Pinpoint the cell where the given text exists, returning its (x, y) midpoint coordinate. 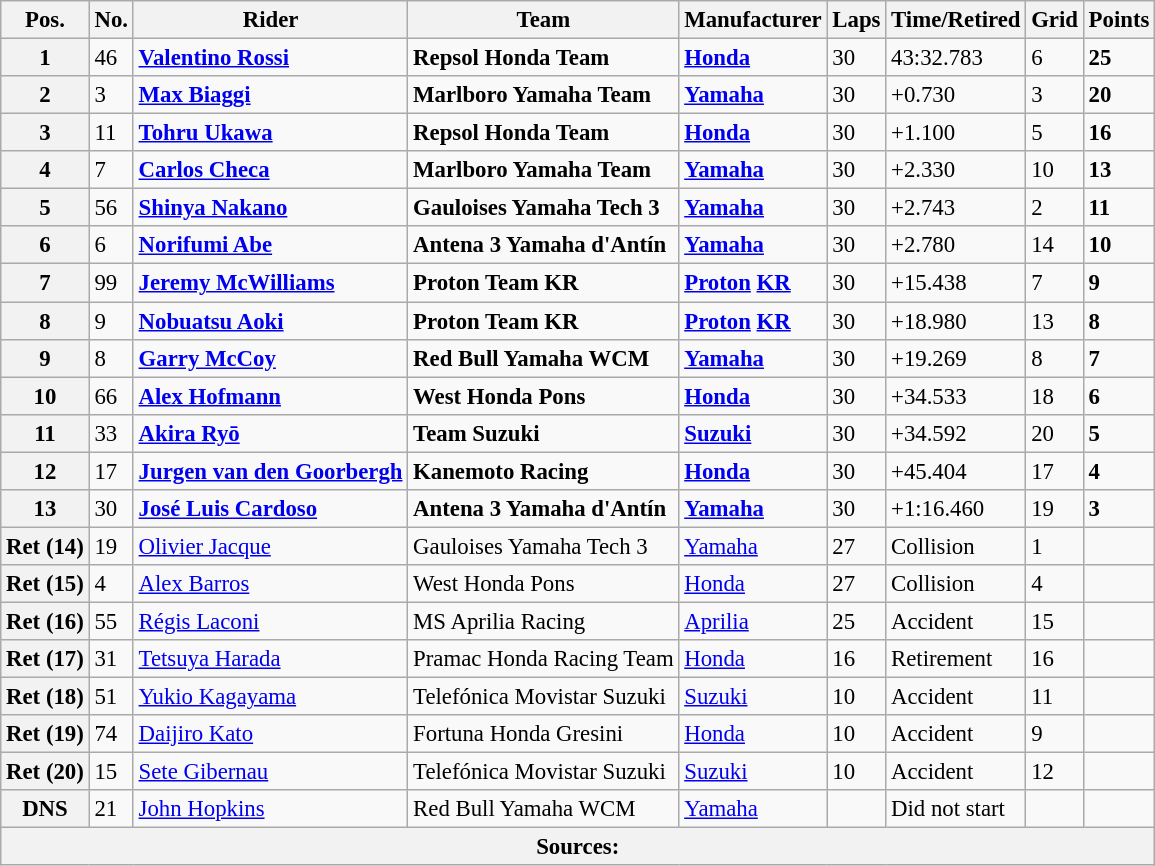
Pos. (45, 20)
Pramac Honda Racing Team (544, 659)
Alex Barros (270, 584)
DNS (45, 809)
55 (111, 621)
Jeremy McWilliams (270, 283)
John Hopkins (270, 809)
74 (111, 734)
Sources: (578, 847)
Ret (20) (45, 772)
Laps (856, 20)
Max Biaggi (270, 95)
Yukio Kagayama (270, 697)
Ret (16) (45, 621)
Points (1118, 20)
66 (111, 396)
Garry McCoy (270, 358)
+0.730 (956, 95)
56 (111, 208)
+2.780 (956, 245)
Manufacturer (753, 20)
+1.100 (956, 133)
+45.404 (956, 471)
Olivier Jacque (270, 546)
+34.592 (956, 433)
Time/Retired (956, 20)
Tohru Ukawa (270, 133)
Did not start (956, 809)
Ret (18) (45, 697)
46 (111, 58)
Team (544, 20)
Team Suzuki (544, 433)
+2.330 (956, 170)
31 (111, 659)
+1:16.460 (956, 509)
Retirement (956, 659)
Alex Hofmann (270, 396)
14 (1054, 245)
Ret (14) (45, 546)
Akira Ryō (270, 433)
Carlos Checa (270, 170)
No. (111, 20)
18 (1054, 396)
+19.269 (956, 358)
Ret (15) (45, 584)
+18.980 (956, 321)
33 (111, 433)
Valentino Rossi (270, 58)
Nobuatsu Aoki (270, 321)
Jurgen van den Goorbergh (270, 471)
51 (111, 697)
Rider (270, 20)
Aprilia (753, 621)
Tetsuya Harada (270, 659)
Fortuna Honda Gresini (544, 734)
José Luis Cardoso (270, 509)
21 (111, 809)
+15.438 (956, 283)
Norifumi Abe (270, 245)
Ret (19) (45, 734)
Shinya Nakano (270, 208)
99 (111, 283)
Grid (1054, 20)
Ret (17) (45, 659)
Daijiro Kato (270, 734)
+34.533 (956, 396)
Régis Laconi (270, 621)
Sete Gibernau (270, 772)
+2.743 (956, 208)
MS Aprilia Racing (544, 621)
43:32.783 (956, 58)
Kanemoto Racing (544, 471)
